Locate the cell with the specified text and output its (X, Y) center coordinate. 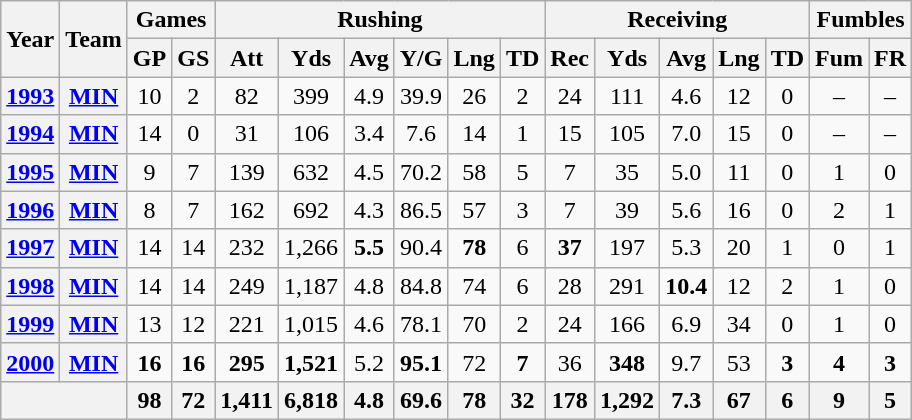
10.4 (686, 286)
FR (890, 58)
26 (474, 96)
84.8 (421, 286)
5.0 (686, 172)
78.1 (421, 324)
53 (739, 362)
95.1 (421, 362)
1,292 (628, 400)
4.9 (370, 96)
1995 (30, 172)
692 (312, 210)
162 (247, 210)
31 (247, 134)
37 (570, 248)
3.4 (370, 134)
32 (522, 400)
249 (247, 286)
70 (474, 324)
67 (739, 400)
4.5 (370, 172)
348 (628, 362)
232 (247, 248)
139 (247, 172)
4 (840, 362)
GS (194, 58)
291 (628, 286)
10 (149, 96)
4.3 (370, 210)
Fumbles (861, 20)
178 (570, 400)
5.2 (370, 362)
Att (247, 58)
Year (30, 39)
Team (94, 39)
20 (739, 248)
8 (149, 210)
1999 (30, 324)
39.9 (421, 96)
1,015 (312, 324)
69.6 (421, 400)
70.2 (421, 172)
28 (570, 286)
632 (312, 172)
1,266 (312, 248)
1993 (30, 96)
2000 (30, 362)
Rec (570, 58)
1,521 (312, 362)
5.6 (686, 210)
1,187 (312, 286)
105 (628, 134)
7.3 (686, 400)
Y/G (421, 58)
106 (312, 134)
82 (247, 96)
6.9 (686, 324)
1998 (30, 286)
36 (570, 362)
GP (149, 58)
399 (312, 96)
9.7 (686, 362)
34 (739, 324)
Receiving (678, 20)
6,818 (312, 400)
Games (170, 20)
98 (149, 400)
7.0 (686, 134)
5.3 (686, 248)
39 (628, 210)
Fum (840, 58)
57 (474, 210)
166 (628, 324)
1996 (30, 210)
11 (739, 172)
221 (247, 324)
58 (474, 172)
5.5 (370, 248)
1,411 (247, 400)
35 (628, 172)
Rushing (380, 20)
1994 (30, 134)
7.6 (421, 134)
74 (474, 286)
197 (628, 248)
1997 (30, 248)
111 (628, 96)
86.5 (421, 210)
295 (247, 362)
13 (149, 324)
90.4 (421, 248)
